Determine the [X, Y] coordinate at the center of the cell enclosing the given text.  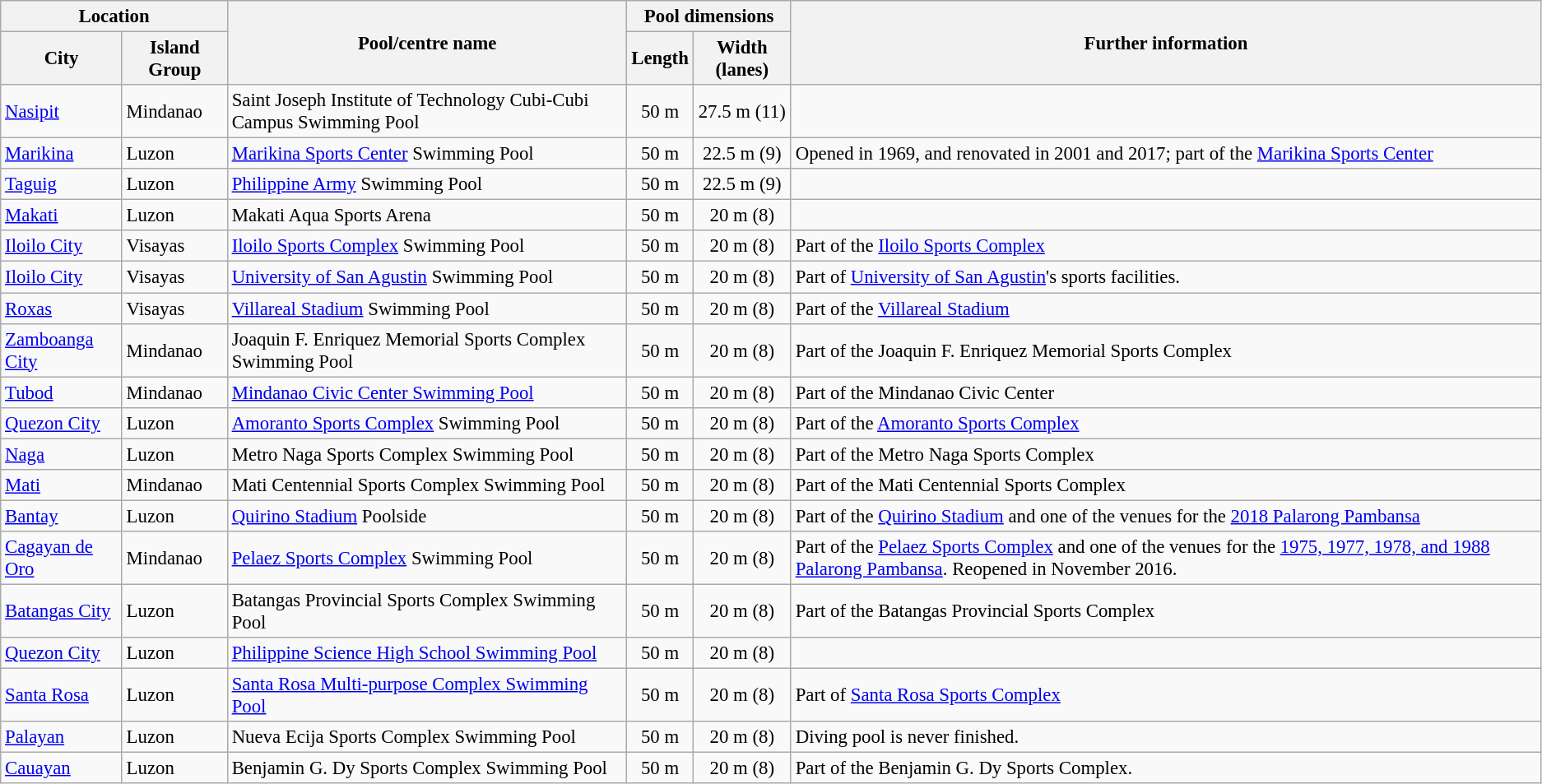
Naga [62, 454]
Part of the Villareal Stadium [1165, 308]
Palayan [62, 737]
Pool/centre name [427, 43]
Part of the Joaquin F. Enriquez Memorial Sports Complex [1165, 350]
Saint Joseph Institute of Technology Cubi-Cubi Campus Swimming Pool [427, 112]
Opened in 1969, and renovated in 2001 and 2017; part of the Marikina Sports Center [1165, 154]
Villareal Stadium Swimming Pool [427, 308]
Part of the Quirino Stadium and one of the venues for the 2018 Palarong Pambansa [1165, 516]
Santa Rosa Multi-purpose Complex Swimming Pool [427, 696]
Mati Centennial Sports Complex Swimming Pool [427, 485]
Taguig [62, 184]
Mati [62, 485]
Width (lanes) [742, 59]
Location [114, 16]
Makati Aqua Sports Arena [427, 216]
Zamboanga City [62, 350]
Santa Rosa [62, 696]
Further information [1165, 43]
Philippine Army Swimming Pool [427, 184]
Benjamin G. Dy Sports Complex Swimming Pool [427, 768]
Part of the Metro Naga Sports Complex [1165, 454]
Metro Naga Sports Complex Swimming Pool [427, 454]
Amoranto Sports Complex Swimming Pool [427, 423]
Tubod [62, 392]
Philippine Science High School Swimming Pool [427, 653]
Part of the Pelaez Sports Complex and one of the venues for the 1975, 1977, 1978, and 1988 Palarong Pambansa. Reopened in November 2016. [1165, 558]
Part of the Batangas Provincial Sports Complex [1165, 610]
Joaquin F. Enriquez Memorial Sports Complex Swimming Pool [427, 350]
27.5 m (11) [742, 112]
Makati [62, 216]
Part of University of San Agustin's sports facilities. [1165, 277]
Pool dimensions [709, 16]
Quirino Stadium Poolside [427, 516]
Pelaez Sports Complex Swimming Pool [427, 558]
Cagayan de Oro [62, 558]
Length [660, 59]
Mindanao Civic Center Swimming Pool [427, 392]
Marikina Sports Center Swimming Pool [427, 154]
Island Group [174, 59]
Part of the Mindanao Civic Center [1165, 392]
Nueva Ecija Sports Complex Swimming Pool [427, 737]
University of San Agustin Swimming Pool [427, 277]
Diving pool is never finished. [1165, 737]
Batangas Provincial Sports Complex Swimming Pool [427, 610]
Bantay [62, 516]
Part of the Iloilo Sports Complex [1165, 246]
Part of Santa Rosa Sports Complex [1165, 696]
Marikina [62, 154]
City [62, 59]
Batangas City [62, 610]
Nasipit [62, 112]
Part of the Amoranto Sports Complex [1165, 423]
Iloilo Sports Complex Swimming Pool [427, 246]
Part of the Mati Centennial Sports Complex [1165, 485]
Part of the Benjamin G. Dy Sports Complex. [1165, 768]
Cauayan [62, 768]
Roxas [62, 308]
